Locate the cell with the specified text and output its (x, y) center coordinate. 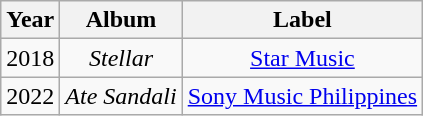
2018 (30, 58)
Stellar (121, 58)
Album (121, 20)
2022 (30, 96)
Ate Sandali (121, 96)
Star Music (302, 58)
Year (30, 20)
Sony Music Philippines (302, 96)
Label (302, 20)
